Return the [X, Y] coordinate for the center point of the cell that contains the specified text.  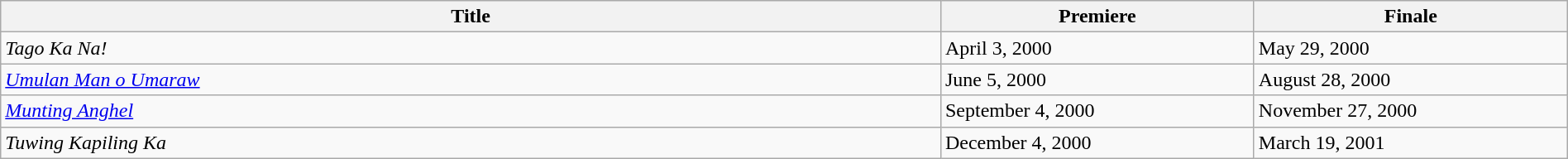
December 4, 2000 [1097, 142]
November 27, 2000 [1411, 111]
March 19, 2001 [1411, 142]
August 28, 2000 [1411, 79]
Munting Anghel [471, 111]
Umulan Man o Umaraw [471, 79]
April 3, 2000 [1097, 48]
June 5, 2000 [1097, 79]
September 4, 2000 [1097, 111]
Premiere [1097, 17]
Finale [1411, 17]
Title [471, 17]
May 29, 2000 [1411, 48]
Tago Ka Na! [471, 48]
Tuwing Kapiling Ka [471, 142]
